Locate the cell with the specified text and output its (X, Y) center coordinate. 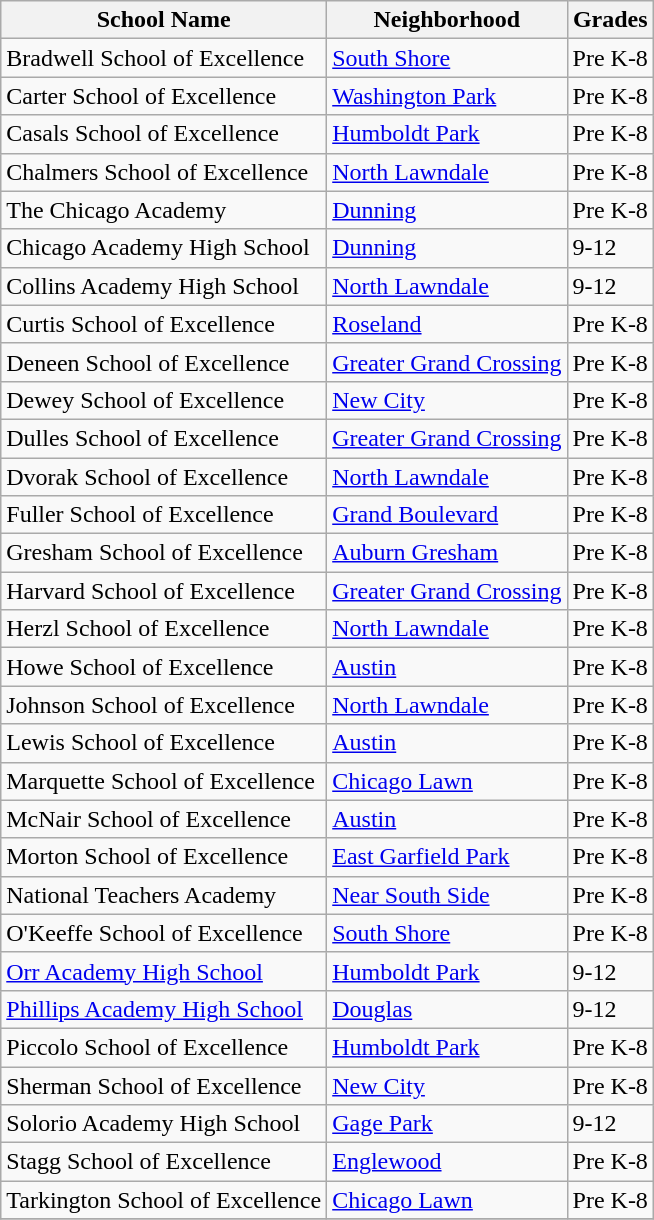
Casals School of Excellence (164, 134)
McNair School of Excellence (164, 819)
Gage Park (447, 1124)
Douglas (447, 1009)
Howe School of Excellence (164, 667)
Dvorak School of Excellence (164, 477)
Bradwell School of Excellence (164, 58)
Johnson School of Excellence (164, 705)
Gresham School of Excellence (164, 553)
Auburn Gresham (447, 553)
Near South Side (447, 895)
Englewood (447, 1162)
Orr Academy High School (164, 971)
Marquette School of Excellence (164, 781)
Deneen School of Excellence (164, 362)
Collins Academy High School (164, 286)
Washington Park (447, 96)
O'Keeffe School of Excellence (164, 933)
Fuller School of Excellence (164, 515)
Phillips Academy High School (164, 1009)
National Teachers Academy (164, 895)
Morton School of Excellence (164, 857)
East Garfield Park (447, 857)
Curtis School of Excellence (164, 324)
Lewis School of Excellence (164, 743)
Harvard School of Excellence (164, 591)
Sherman School of Excellence (164, 1085)
Grand Boulevard (447, 515)
Stagg School of Excellence (164, 1162)
Tarkington School of Excellence (164, 1200)
Grades (610, 20)
Herzl School of Excellence (164, 629)
Neighborhood (447, 20)
Piccolo School of Excellence (164, 1047)
Dulles School of Excellence (164, 438)
School Name (164, 20)
Solorio Academy High School (164, 1124)
Dewey School of Excellence (164, 400)
Chicago Academy High School (164, 248)
Carter School of Excellence (164, 96)
Chalmers School of Excellence (164, 172)
The Chicago Academy (164, 210)
Roseland (447, 324)
